Pinpoint the cell where the given text exists, returning its [x, y] midpoint coordinate. 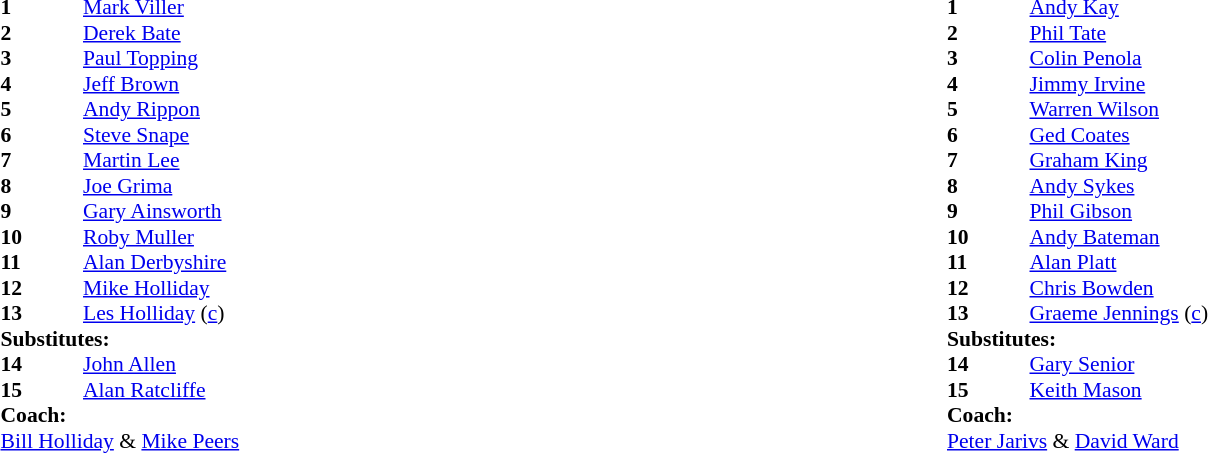
Paul Topping [161, 59]
Joe Grima [161, 186]
Gary Ainsworth [161, 211]
John Allen [161, 365]
Jeff Brown [161, 84]
Les Holliday (c) [161, 313]
Alan Ratcliffe [161, 390]
Martin Lee [161, 161]
Derek Bate [161, 33]
Mike Holliday [161, 288]
Steve Snape [161, 135]
Andy Rippon [161, 109]
Alan Derbyshire [161, 263]
Roby Muller [161, 237]
